Provide the [X, Y] coordinate of the cell's center where the given text is located.  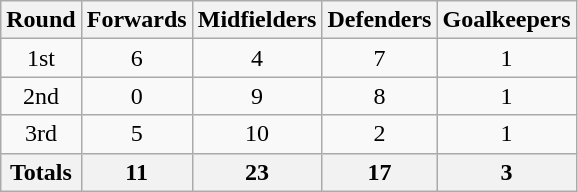
3rd [41, 134]
17 [380, 172]
11 [136, 172]
7 [380, 58]
Forwards [136, 20]
2nd [41, 96]
5 [136, 134]
8 [380, 96]
1st [41, 58]
0 [136, 96]
Midfielders [257, 20]
6 [136, 58]
23 [257, 172]
10 [257, 134]
Goalkeepers [506, 20]
Totals [41, 172]
4 [257, 58]
3 [506, 172]
2 [380, 134]
9 [257, 96]
Round [41, 20]
Defenders [380, 20]
